Detect which cell encompasses the target text, then output its (X, Y) center coordinate. 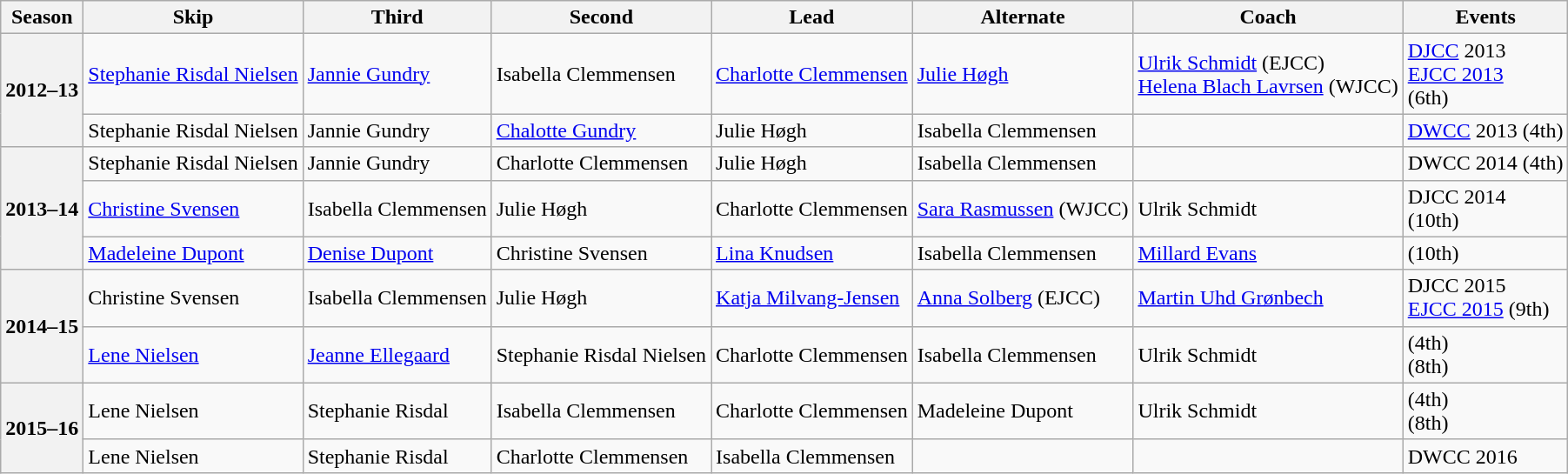
Chalotte Gundry (601, 130)
DWCC 2013 (4th) (1485, 130)
DJCC 2013 EJCC 2013 (6th) (1485, 74)
DJCC 2014 (10th) (1485, 209)
Millard Evans (1268, 253)
2015–16 (42, 428)
Anna Solberg (EJCC) (1023, 297)
Coach (1268, 17)
Skip (193, 17)
Jeanne Ellegaard (397, 355)
Third (397, 17)
Second (601, 17)
Lina Knudsen (812, 253)
Lead (812, 17)
Events (1485, 17)
2012–13 (42, 90)
DWCC 2014 (4th) (1485, 164)
Katja Milvang-Jensen (812, 297)
Ulrik Schmidt (EJCC)Helena Blach Lavrsen (WJCC) (1268, 74)
2013–14 (42, 209)
DWCC 2016 (1485, 456)
2014–15 (42, 326)
Sara Rasmussen (WJCC) (1023, 209)
DJCC 2015 EJCC 2015 (9th) (1485, 297)
Martin Uhd Grønbech (1268, 297)
(10th) (1485, 253)
Season (42, 17)
Alternate (1023, 17)
Denise Dupont (397, 253)
